Return the (X, Y) coordinate for the center point of the cell that contains the specified text.  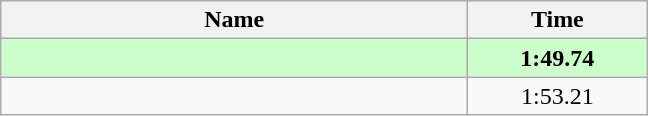
1:49.74 (558, 58)
Time (558, 20)
Name (234, 20)
1:53.21 (558, 96)
